Determine the (x, y) coordinate at the center of the cell enclosing the given text.  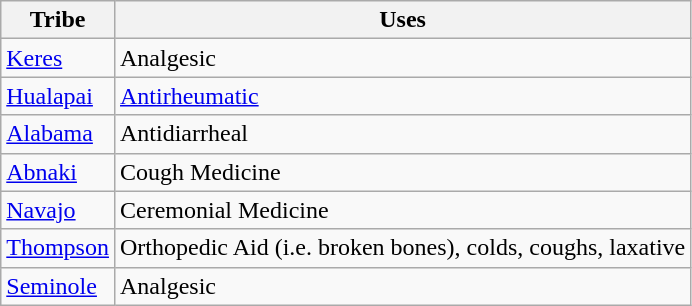
Abnaki (58, 172)
Hualapai (58, 96)
Antidiarrheal (402, 134)
Ceremonial Medicine (402, 210)
Thompson (58, 248)
Seminole (58, 286)
Tribe (58, 20)
Keres (58, 58)
Uses (402, 20)
Orthopedic Aid (i.e. broken bones), colds, coughs, laxative (402, 248)
Cough Medicine (402, 172)
Alabama (58, 134)
Antirheumatic (402, 96)
Navajo (58, 210)
